Pinpoint the cell where the given text exists, returning its [x, y] midpoint coordinate. 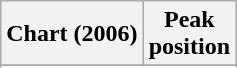
Peak position [189, 34]
Chart (2006) [72, 34]
